Determine the (x, y) coordinate at the center of the cell enclosing the given text.  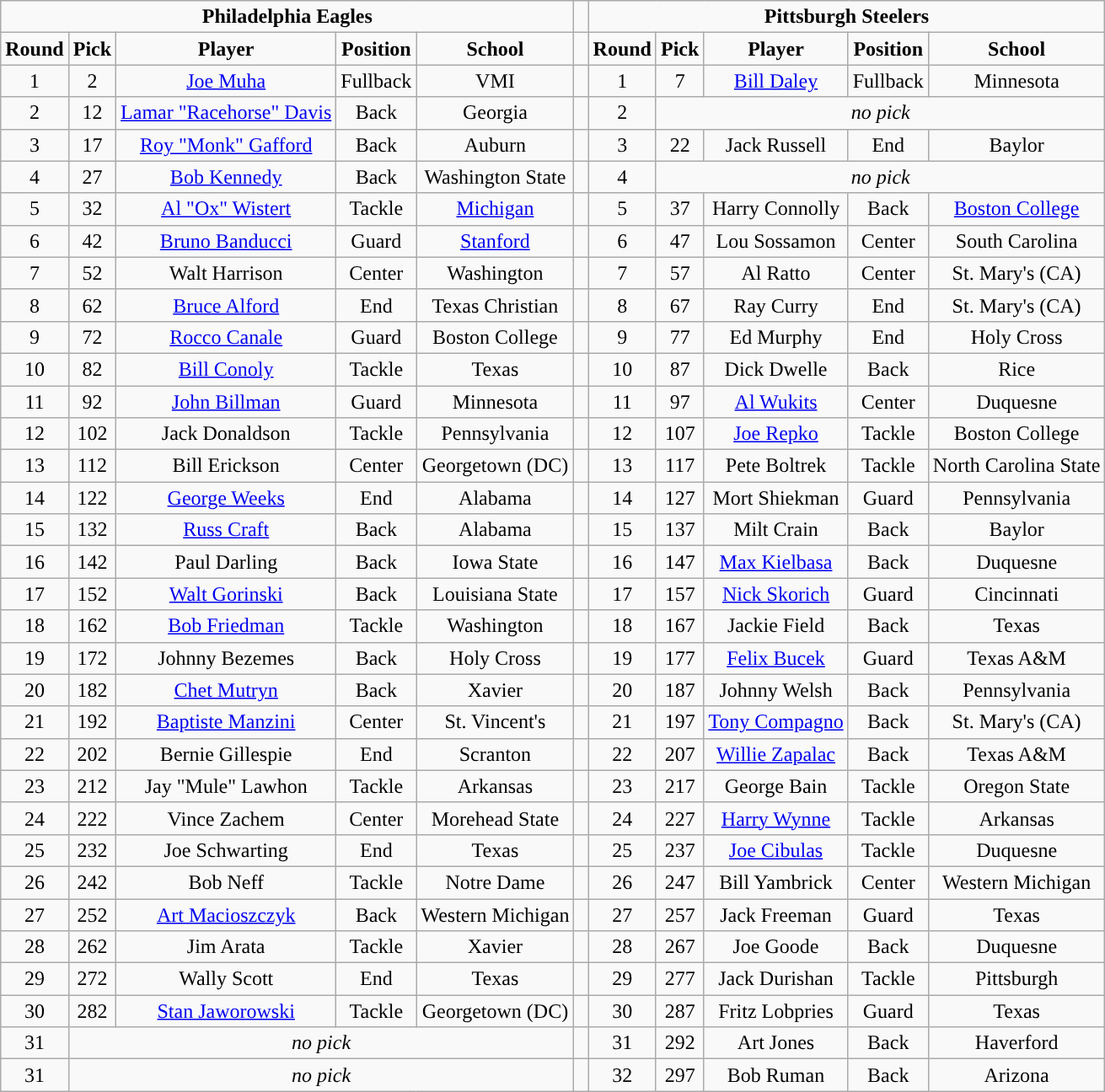
Johnny Bezemes (226, 658)
Johnny Welsh (775, 690)
Iowa State (496, 562)
212 (92, 786)
107 (679, 434)
Fritz Lobpries (775, 1011)
Bill Yambrick (775, 882)
Bob Friedman (226, 626)
157 (679, 594)
Harry Connolly (775, 209)
Notre Dame (496, 882)
Ray Curry (775, 305)
67 (679, 305)
197 (679, 722)
Vince Zachem (226, 818)
Lamar "Racehorse" Davis (226, 113)
Joe Repko (775, 434)
247 (679, 882)
Lou Sossamon (775, 241)
Rocco Canale (226, 337)
232 (92, 850)
57 (679, 273)
Al Wukits (775, 402)
Ed Murphy (775, 337)
Art Macioszczyk (226, 914)
Bruno Banducci (226, 241)
257 (679, 914)
Haverford (1016, 1043)
VMI (496, 81)
202 (92, 754)
Jackie Field (775, 626)
Al Ratto (775, 273)
52 (92, 273)
167 (679, 626)
217 (679, 786)
Dick Dwelle (775, 369)
297 (679, 1075)
Arizona (1016, 1075)
South Carolina (1016, 241)
Jack Durishan (775, 979)
Wally Scott (226, 979)
Auburn (496, 145)
172 (92, 658)
272 (92, 979)
142 (92, 562)
Oregon State (1016, 786)
122 (92, 498)
177 (679, 658)
Walt Harrison (226, 273)
Milt Crain (775, 530)
127 (679, 498)
Roy "Monk" Gafford (226, 145)
292 (679, 1043)
Joe Goode (775, 947)
Walt Gorinski (226, 594)
47 (679, 241)
237 (679, 850)
Al "Ox" Wistert (226, 209)
Jack Freeman (775, 914)
Morehead State (496, 818)
97 (679, 402)
37 (679, 209)
112 (92, 466)
Philadelphia Eagles (287, 17)
North Carolina State (1016, 466)
Nick Skorich (775, 594)
62 (92, 305)
287 (679, 1011)
Bill Erickson (226, 466)
Pittsburgh (1016, 979)
Jay "Mule" Lawhon (226, 786)
Jack Donaldson (226, 434)
92 (92, 402)
Pete Boltrek (775, 466)
Texas Christian (496, 305)
Washington State (496, 177)
Cincinnati (1016, 594)
Willie Zapalac (775, 754)
Bob Neff (226, 882)
Pittsburgh Steelers (846, 17)
Paul Darling (226, 562)
John Billman (226, 402)
Joe Schwarting (226, 850)
262 (92, 947)
Georgia (496, 113)
Felix Bucek (775, 658)
77 (679, 337)
147 (679, 562)
Mort Shiekman (775, 498)
Bill Daley (775, 81)
72 (92, 337)
87 (679, 369)
Michigan (496, 209)
Max Kielbasa (775, 562)
Jim Arata (226, 947)
Stan Jaworowski (226, 1011)
Tony Compagno (775, 722)
George Weeks (226, 498)
117 (679, 466)
132 (92, 530)
152 (92, 594)
Bill Conoly (226, 369)
George Bain (775, 786)
Bob Kennedy (226, 177)
242 (92, 882)
42 (92, 241)
Stanford (496, 241)
187 (679, 690)
Chet Mutryn (226, 690)
277 (679, 979)
Scranton (496, 754)
Louisiana State (496, 594)
282 (92, 1011)
Russ Craft (226, 530)
Bernie Gillespie (226, 754)
82 (92, 369)
Joe Cibulas (775, 850)
207 (679, 754)
102 (92, 434)
182 (92, 690)
Joe Muha (226, 81)
267 (679, 947)
227 (679, 818)
192 (92, 722)
137 (679, 530)
Bruce Alford (226, 305)
252 (92, 914)
St. Vincent's (496, 722)
Jack Russell (775, 145)
Rice (1016, 369)
162 (92, 626)
Harry Wynne (775, 818)
222 (92, 818)
Bob Ruman (775, 1075)
Art Jones (775, 1043)
Baptiste Manzini (226, 722)
